Extract the (X, Y) coordinate from the center of the cell holding the provided text.  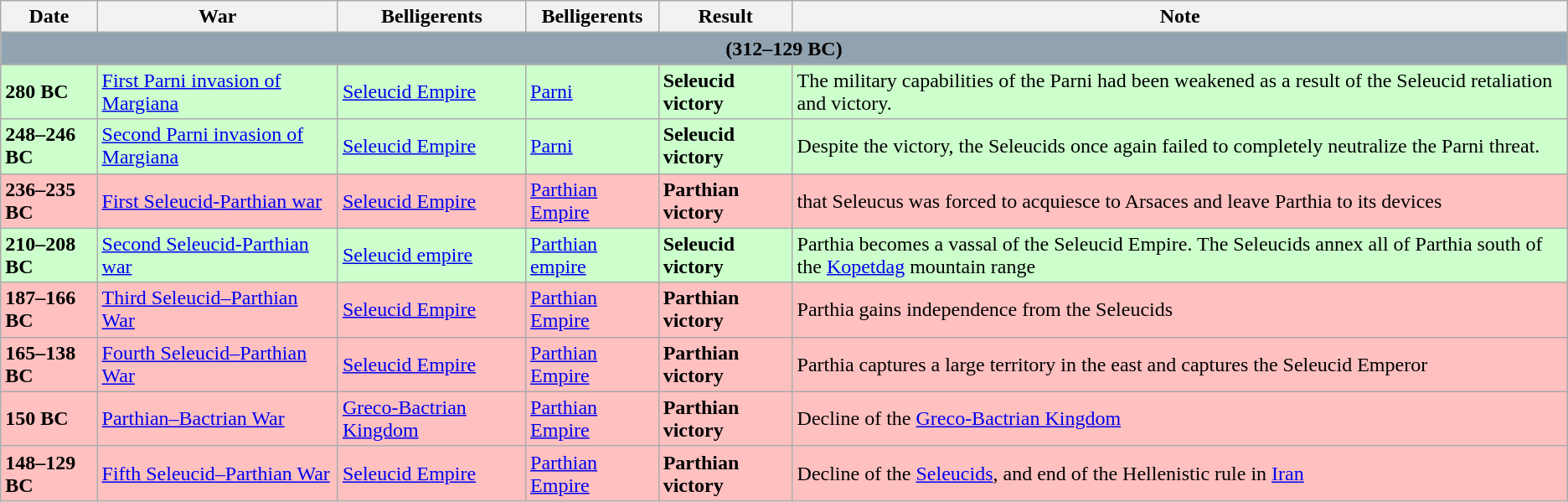
187–166 BC (49, 310)
Parthian–Bactrian War (218, 419)
Parthian empire (593, 255)
First Parni invasion of Margiana (218, 92)
First Seleucid-Parthian war (218, 201)
248–246 BC (49, 146)
Second Seleucid-Parthian war (218, 255)
Seleucid empire (431, 255)
Decline of the Seleucids, and end of the Hellenistic rule in Iran (1179, 473)
150 BC (49, 419)
Despite the victory, the Seleucids once again failed to completely neutralize the Parni threat. (1179, 146)
Parthia gains independence from the Seleucids (1179, 310)
Result (725, 17)
The military capabilities of the Parni had been weakened as a result of the Seleucid retaliation and victory. (1179, 92)
Second Parni invasion of Margiana (218, 146)
210–208 BC (49, 255)
280 BC (49, 92)
(312–129 BC) (784, 49)
165–138 BC (49, 364)
148–129 BC (49, 473)
Greco-Bactrian Kingdom (431, 419)
Parthia becomes a vassal of the Seleucid Empire. The Seleucids annex all of Parthia south of the Kopetdag mountain range (1179, 255)
Third Seleucid–Parthian War (218, 310)
Note (1179, 17)
Parthia captures a large territory in the east and captures the Seleucid Emperor (1179, 364)
Fifth Seleucid–Parthian War (218, 473)
Date (49, 17)
War (218, 17)
that Seleucus was forced to acquiesce to Arsaces and leave Parthia to its devices (1179, 201)
Fourth Seleucid–Parthian War (218, 364)
Decline of the Greco-Bactrian Kingdom (1179, 419)
236–235 BC (49, 201)
